Provide the [x, y] coordinate of the cell's center where the given text is located.  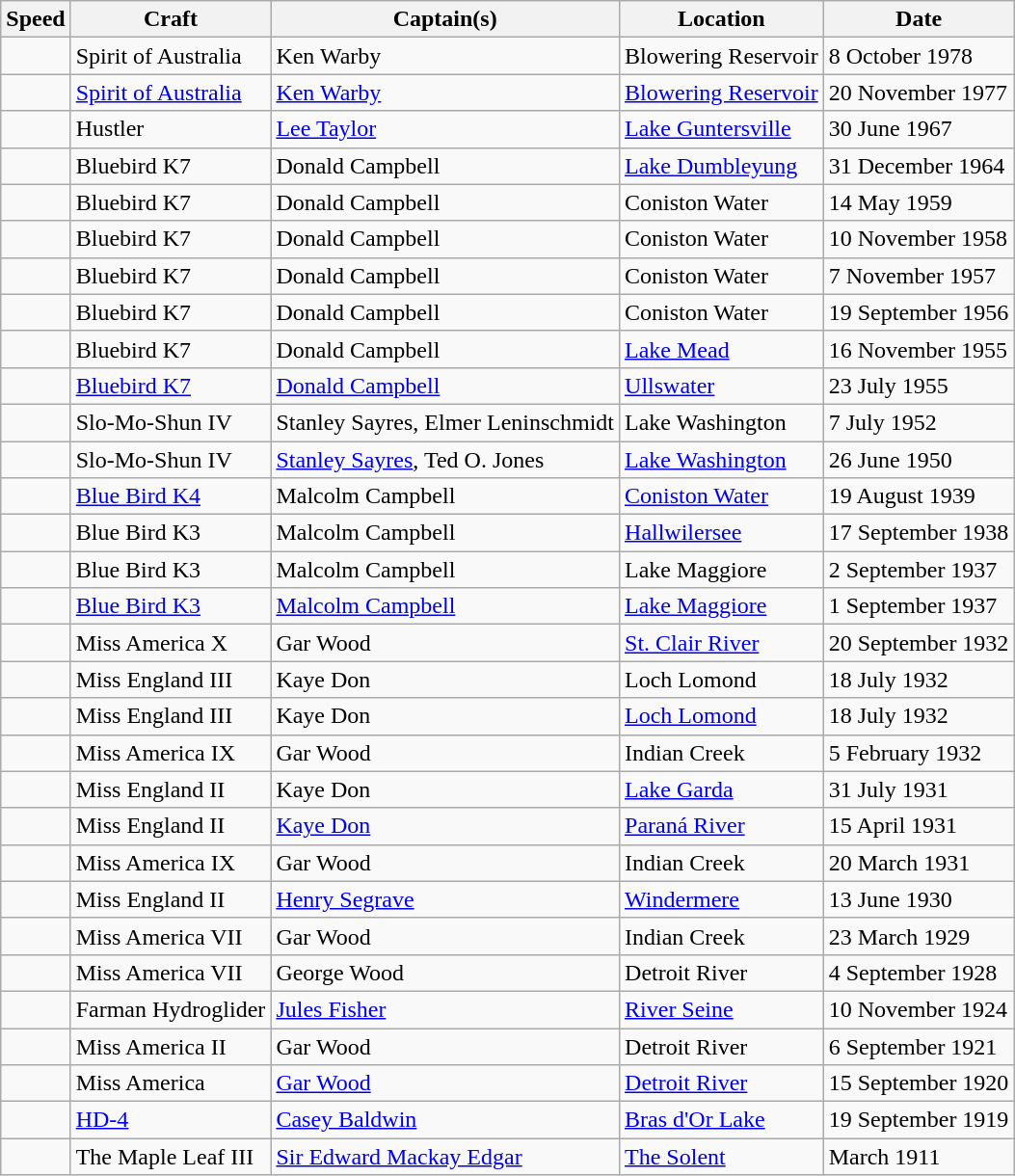
10 November 1924 [919, 1009]
17 September 1938 [919, 533]
Lake Guntersville [722, 129]
HD-4 [171, 1120]
13 June 1930 [919, 899]
Hallwilersee [722, 533]
7 November 1957 [919, 276]
15 April 1931 [919, 826]
Windermere [722, 899]
Henry Segrave [445, 899]
19 September 1956 [919, 312]
Captain(s) [445, 19]
14 May 1959 [919, 202]
Jules Fisher [445, 1009]
Stanley Sayres, Ted O. Jones [445, 460]
Lake Mead [722, 349]
15 September 1920 [919, 1083]
16 November 1955 [919, 349]
10 November 1958 [919, 239]
26 June 1950 [919, 460]
Sir Edward Mackay Edgar [445, 1157]
2 September 1937 [919, 570]
Lake Dumbleyung [722, 166]
Ullswater [722, 386]
30 June 1967 [919, 129]
Hustler [171, 129]
19 August 1939 [919, 496]
Farman Hydroglider [171, 1009]
River Seine [722, 1009]
Paraná River [722, 826]
7 July 1952 [919, 422]
6 September 1921 [919, 1046]
The Solent [722, 1157]
Stanley Sayres, Elmer Leninschmidt [445, 422]
St. Clair River [722, 643]
George Wood [445, 973]
Miss America II [171, 1046]
Location [722, 19]
Craft [171, 19]
20 March 1931 [919, 863]
20 September 1932 [919, 643]
Blue Bird K4 [171, 496]
Lee Taylor [445, 129]
March 1911 [919, 1157]
Date [919, 19]
The Maple Leaf III [171, 1157]
Casey Baldwin [445, 1120]
20 November 1977 [919, 93]
31 December 1964 [919, 166]
23 March 1929 [919, 936]
31 July 1931 [919, 789]
Speed [36, 19]
19 September 1919 [919, 1120]
1 September 1937 [919, 606]
Miss America X [171, 643]
Miss America [171, 1083]
23 July 1955 [919, 386]
4 September 1928 [919, 973]
8 October 1978 [919, 56]
5 February 1932 [919, 753]
Bras d'Or Lake [722, 1120]
Lake Garda [722, 789]
